Return [x, y] of the center of cell containing provided text 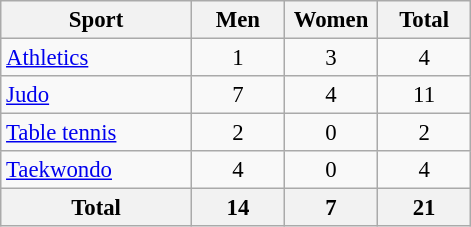
14 [238, 208]
Judo [96, 95]
Taekwondo [96, 170]
1 [238, 58]
Men [238, 20]
Women [330, 20]
Table tennis [96, 133]
21 [424, 208]
Sport [96, 20]
11 [424, 95]
3 [330, 58]
Athletics [96, 58]
